Return [X, Y] of the center of cell containing provided text 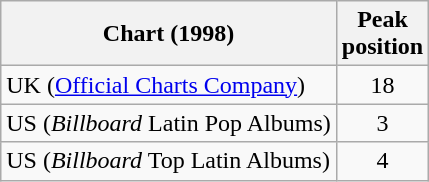
18 [382, 85]
UK (Official Charts Company) [169, 85]
US (Billboard Latin Pop Albums) [169, 123]
Peakposition [382, 34]
4 [382, 161]
Chart (1998) [169, 34]
US (Billboard Top Latin Albums) [169, 161]
3 [382, 123]
